Identify which cell holds the provided text, then report its [x, y] central coordinate. 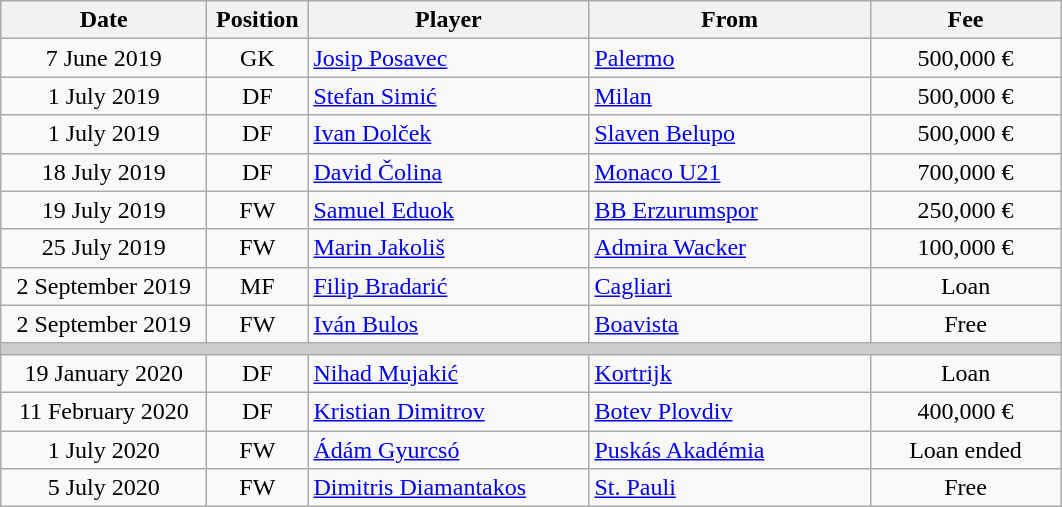
11 February 2020 [104, 411]
5 July 2020 [104, 488]
Botev Plovdiv [730, 411]
700,000 € [966, 172]
1 July 2020 [104, 449]
Loan ended [966, 449]
Stefan Simić [448, 96]
Date [104, 20]
Kristian Dimitrov [448, 411]
Iván Bulos [448, 324]
David Čolina [448, 172]
Samuel Eduok [448, 210]
From [730, 20]
7 June 2019 [104, 58]
100,000 € [966, 248]
Nihad Mujakić [448, 373]
Dimitris Diamantakos [448, 488]
Marin Jakoliš [448, 248]
18 July 2019 [104, 172]
250,000 € [966, 210]
Palermo [730, 58]
19 January 2020 [104, 373]
Slaven Belupo [730, 134]
400,000 € [966, 411]
Boavista [730, 324]
25 July 2019 [104, 248]
GK [258, 58]
19 July 2019 [104, 210]
Kortrijk [730, 373]
St. Pauli [730, 488]
Ádám Gyurcsó [448, 449]
Ivan Dolček [448, 134]
Monaco U21 [730, 172]
Milan [730, 96]
Admira Wacker [730, 248]
Josip Posavec [448, 58]
BB Erzurumspor [730, 210]
Position [258, 20]
Fee [966, 20]
Cagliari [730, 286]
Player [448, 20]
Puskás Akadémia [730, 449]
Filip Bradarić [448, 286]
MF [258, 286]
